Scan for the cell matching the given text and deliver its [x, y] coordinate at center. 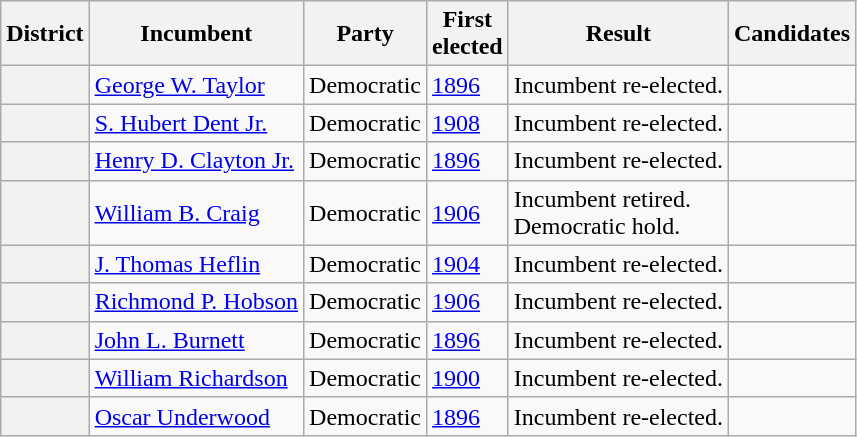
Party [366, 34]
1900 [468, 378]
Incumbent [196, 34]
S. Hubert Dent Jr. [196, 123]
Richmond P. Hobson [196, 302]
Incumbent retired. Democratic hold. [618, 212]
1908 [468, 123]
William Richardson [196, 378]
Firstelected [468, 34]
Oscar Underwood [196, 416]
George W. Taylor [196, 85]
William B. Craig [196, 212]
District [45, 34]
John L. Burnett [196, 340]
J. Thomas Heflin [196, 264]
1904 [468, 264]
Henry D. Clayton Jr. [196, 161]
Result [618, 34]
Candidates [792, 34]
